Detect which cell encompasses the target text, then output its [X, Y] center coordinate. 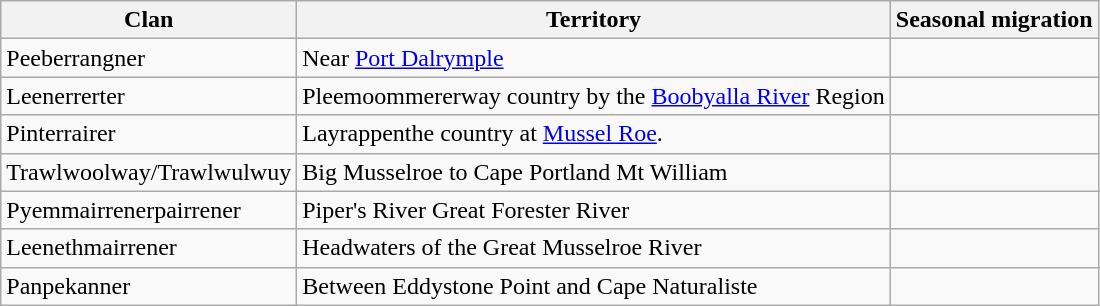
Pinterrairer [149, 134]
Big Musselroe to Cape Portland Mt William [594, 172]
Leenethmairrener [149, 248]
Pleemoommererway country by the Boobyalla River Region [594, 96]
Piper's River Great Forester River [594, 210]
Between Eddystone Point and Cape Naturaliste [594, 286]
Headwaters of the Great Musselroe River [594, 248]
Trawlwoolway/Trawlwulwuy [149, 172]
Peeberrangner [149, 58]
Pyemmairrenerpairrener [149, 210]
Leenerrerter [149, 96]
Near Port Dalrymple [594, 58]
Panpekanner [149, 286]
Seasonal migration [994, 20]
Territory [594, 20]
Layrappenthe country at Mussel Roe. [594, 134]
Clan [149, 20]
